Locate the cell with the specified text and output its (x, y) center coordinate. 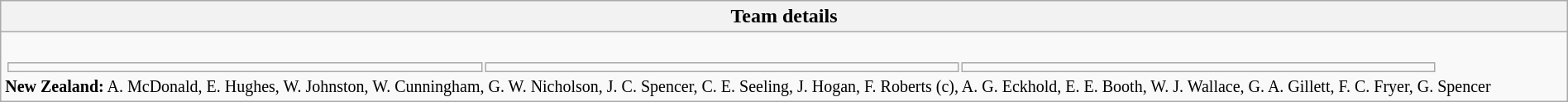
Team details (784, 17)
